Detect which cell encompasses the target text, then output its [x, y] center coordinate. 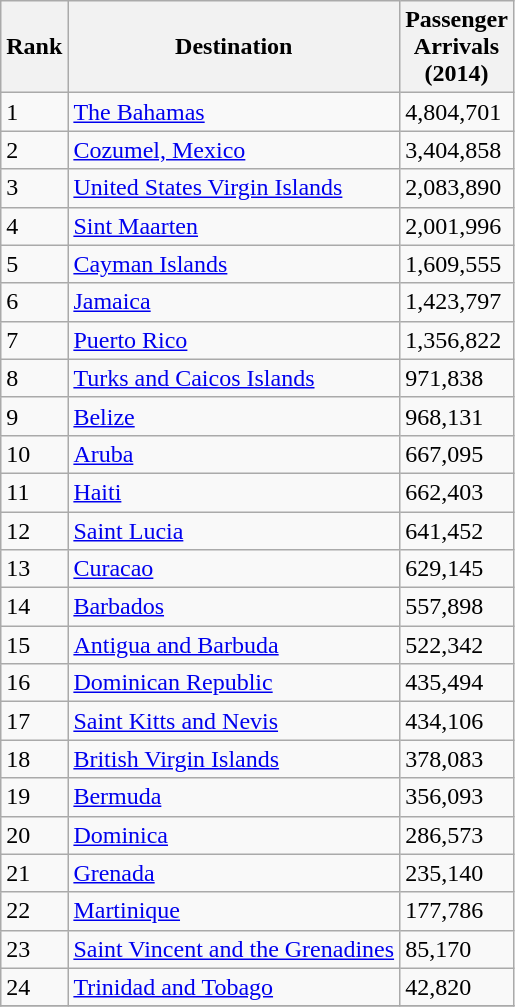
Bermuda [234, 797]
10 [34, 454]
Saint Kitts and Nevis [234, 721]
557,898 [457, 607]
British Virgin Islands [234, 759]
Destination [234, 47]
629,145 [457, 569]
Aruba [234, 454]
PassengerArrivals(2014) [457, 47]
1,356,822 [457, 340]
3,404,858 [457, 150]
85,170 [457, 949]
9 [34, 416]
16 [34, 683]
2 [34, 150]
Puerto Rico [234, 340]
356,093 [457, 797]
19 [34, 797]
18 [34, 759]
Cayman Islands [234, 264]
Saint Lucia [234, 531]
Dominican Republic [234, 683]
Cozumel, Mexico [234, 150]
21 [34, 873]
667,095 [457, 454]
Saint Vincent and the Grenadines [234, 949]
United States Virgin Islands [234, 188]
641,452 [457, 531]
23 [34, 949]
1 [34, 112]
971,838 [457, 378]
6 [34, 302]
235,140 [457, 873]
20 [34, 835]
434,106 [457, 721]
42,820 [457, 987]
8 [34, 378]
522,342 [457, 645]
12 [34, 531]
Haiti [234, 492]
1,609,555 [457, 264]
24 [34, 987]
Curacao [234, 569]
1,423,797 [457, 302]
3 [34, 188]
Barbados [234, 607]
Rank [34, 47]
Trinidad and Tobago [234, 987]
The Bahamas [234, 112]
5 [34, 264]
2,001,996 [457, 226]
Turks and Caicos Islands [234, 378]
968,131 [457, 416]
Dominica [234, 835]
177,786 [457, 911]
286,573 [457, 835]
Martinique [234, 911]
15 [34, 645]
4 [34, 226]
2,083,890 [457, 188]
435,494 [457, 683]
22 [34, 911]
378,083 [457, 759]
14 [34, 607]
Belize [234, 416]
Grenada [234, 873]
7 [34, 340]
Jamaica [234, 302]
17 [34, 721]
4,804,701 [457, 112]
Antigua and Barbuda [234, 645]
13 [34, 569]
11 [34, 492]
Sint Maarten [234, 226]
662,403 [457, 492]
